Find where the given text appears and provide that cell's center as [X, Y] coordinate. 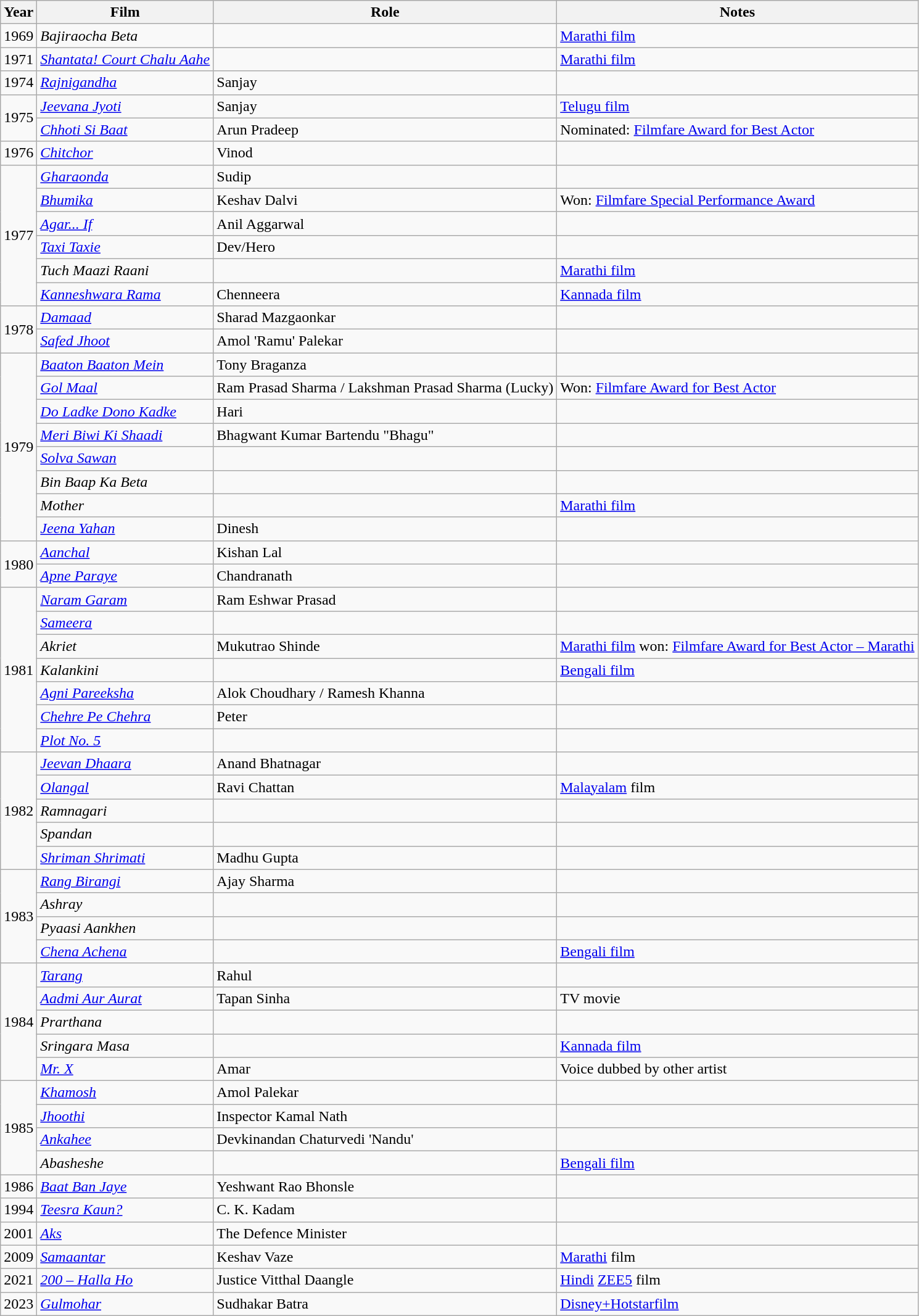
Devkinandan Chaturvedi 'Nandu' [385, 1140]
Ram Eshwar Prasad [385, 599]
1977 [19, 235]
Kanneshwara Rama [125, 294]
The Defence Minister [385, 1233]
Safed Jhoot [125, 341]
Spandan [125, 834]
Sameera [125, 623]
Keshav Dalvi [385, 200]
Olangal [125, 787]
Jeevana Jyoti [125, 106]
Notes [738, 12]
Film [125, 12]
1985 [19, 1128]
1976 [19, 153]
2009 [19, 1257]
Inspector Kamal Nath [385, 1116]
Disney+Hotstarfilm [738, 1304]
Abasheshe [125, 1163]
1969 [19, 36]
1983 [19, 916]
Won: Filmfare Special Performance Award [738, 200]
Gulmohar [125, 1304]
Kalankini [125, 669]
Ram Prasad Sharma / Lakshman Prasad Sharma (Lucky) [385, 388]
Gharaonda [125, 176]
Aanchal [125, 552]
Akriet [125, 646]
Won: Filmfare Award for Best Actor [738, 388]
Solva Sawan [125, 458]
Samaantar [125, 1257]
Ashray [125, 904]
Nominated: Filmfare Award for Best Actor [738, 130]
Hari [385, 412]
Naram Garam [125, 599]
Taxi Taxie [125, 247]
Tarang [125, 975]
Plot No. 5 [125, 740]
Baaton Baaton Mein [125, 365]
2001 [19, 1233]
Sharad Mazgaonkar [385, 318]
TV movie [738, 998]
1994 [19, 1210]
Aks [125, 1233]
Khamosh [125, 1093]
1981 [19, 669]
Tony Braganza [385, 365]
2021 [19, 1280]
Agar... If [125, 223]
2023 [19, 1304]
Madhu Gupta [385, 858]
Rahul [385, 975]
Chehre Pe Chehra [125, 717]
Telugu film [738, 106]
Prarthana [125, 1022]
1971 [19, 59]
Sudip [385, 176]
Agni Pareeksha [125, 693]
Baat Ban Jaye [125, 1186]
Ravi Chattan [385, 787]
Chhoti Si Baat [125, 130]
Amar [385, 1069]
Chenneera [385, 294]
Keshav Vaze [385, 1257]
Do Ladke Dono Kadke [125, 412]
Rang Birangi [125, 881]
1982 [19, 811]
1980 [19, 564]
Arun Pradeep [385, 130]
Shriman Shrimati [125, 858]
Chitchor [125, 153]
Ajay Sharma [385, 881]
Gol Maal [125, 388]
Marathi film won: Filmfare Award for Best Actor – Marathi [738, 646]
1974 [19, 83]
Ankahee [125, 1140]
Jeena Yahan [125, 529]
1978 [19, 329]
Mukutrao Shinde [385, 646]
Shantata! Court Chalu Aahe [125, 59]
Year [19, 12]
Amol Palekar [385, 1093]
Dev/Hero [385, 247]
Yeshwant Rao Bhonsle [385, 1186]
Vinod [385, 153]
Damaad [125, 318]
Jeevan Dhaara [125, 764]
Amol 'Ramu' Palekar [385, 341]
Dinesh [385, 529]
Rajnigandha [125, 83]
Chandranath [385, 576]
Justice Vitthal Daangle [385, 1280]
Meri Biwi Ki Shaadi [125, 435]
200 – Halla Ho [125, 1280]
Pyaasi Aankhen [125, 928]
Hindi ZEE5 film [738, 1280]
Anil Aggarwal [385, 223]
Bhagwant Kumar Bartendu "Bhagu" [385, 435]
Aadmi Aur Aurat [125, 998]
Bhumika [125, 200]
1979 [19, 447]
1986 [19, 1186]
Mother [125, 505]
Role [385, 12]
Peter [385, 717]
Tuch Maazi Raani [125, 270]
Chena Achena [125, 951]
Bin Baap Ka Beta [125, 482]
1975 [19, 118]
Teesra Kaun? [125, 1210]
Ramnagari [125, 811]
Sringara Masa [125, 1046]
Alok Choudhary / Ramesh Khanna [385, 693]
1984 [19, 1022]
Kishan Lal [385, 552]
Mr. X [125, 1069]
Apne Paraye [125, 576]
Bajiraocha Beta [125, 36]
Jhoothi [125, 1116]
Malayalam film [738, 787]
Sudhakar Batra [385, 1304]
C. K. Kadam [385, 1210]
Tapan Sinha [385, 998]
Anand Bhatnagar [385, 764]
Voice dubbed by other artist [738, 1069]
